Search for the cell housing the specified text and yield its [X, Y] center coordinate. 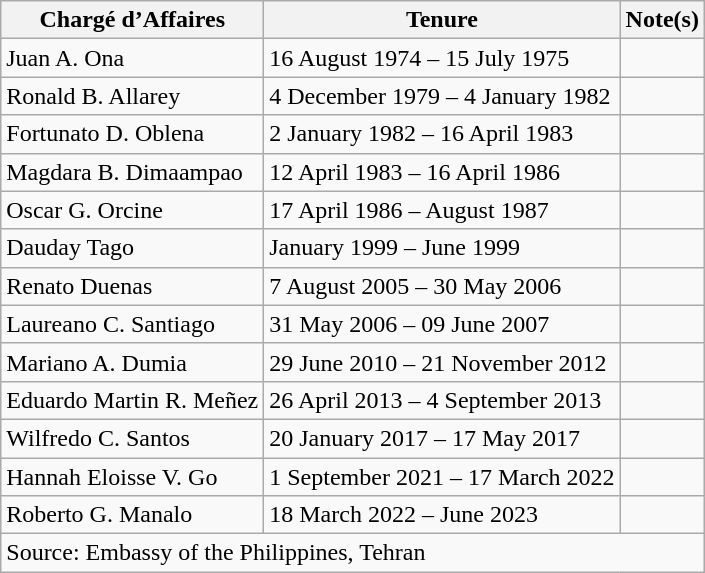
Tenure [442, 20]
Roberto G. Manalo [132, 515]
Laureano C. Santiago [132, 324]
Renato Duenas [132, 286]
Note(s) [662, 20]
Mariano A. Dumia [132, 362]
Source: Embassy of the Philippines, Tehran [353, 553]
2 January 1982 – 16 April 1983 [442, 134]
Fortunato D. Oblena [132, 134]
Juan A. Ona [132, 58]
1 September 2021 – 17 March 2022 [442, 477]
Chargé d’Affaires [132, 20]
Eduardo Martin R. Meñez [132, 400]
Wilfredo C. Santos [132, 438]
Oscar G. Orcine [132, 210]
Hannah Eloisse V. Go [132, 477]
31 May 2006 – 09 June 2007 [442, 324]
20 January 2017 – 17 May 2017 [442, 438]
Ronald B. Allarey [132, 96]
4 December 1979 – 4 January 1982 [442, 96]
18 March 2022 – June 2023 [442, 515]
Magdara B. Dimaampao [132, 172]
7 August 2005 – 30 May 2006 [442, 286]
Dauday Tago [132, 248]
16 August 1974 – 15 July 1975 [442, 58]
29 June 2010 – 21 November 2012 [442, 362]
January 1999 – June 1999 [442, 248]
12 April 1983 – 16 April 1986 [442, 172]
17 April 1986 – August 1987 [442, 210]
26 April 2013 – 4 September 2013 [442, 400]
